Pinpoint the cell where the given text exists, returning its (X, Y) midpoint coordinate. 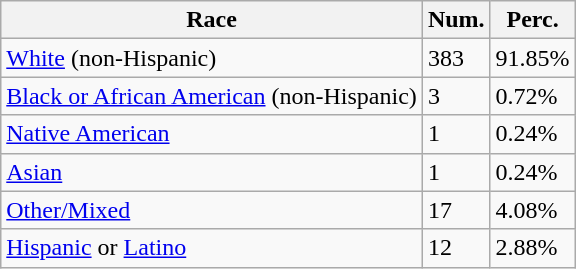
91.85% (532, 58)
17 (456, 210)
Other/Mixed (212, 210)
Black or African American (non-Hispanic) (212, 96)
Asian (212, 172)
4.08% (532, 210)
Native American (212, 134)
Race (212, 20)
0.72% (532, 96)
Hispanic or Latino (212, 248)
3 (456, 96)
Perc. (532, 20)
383 (456, 58)
2.88% (532, 248)
12 (456, 248)
Num. (456, 20)
White (non-Hispanic) (212, 58)
